Provide the (X, Y) coordinate of the cell's center where the given text is located.  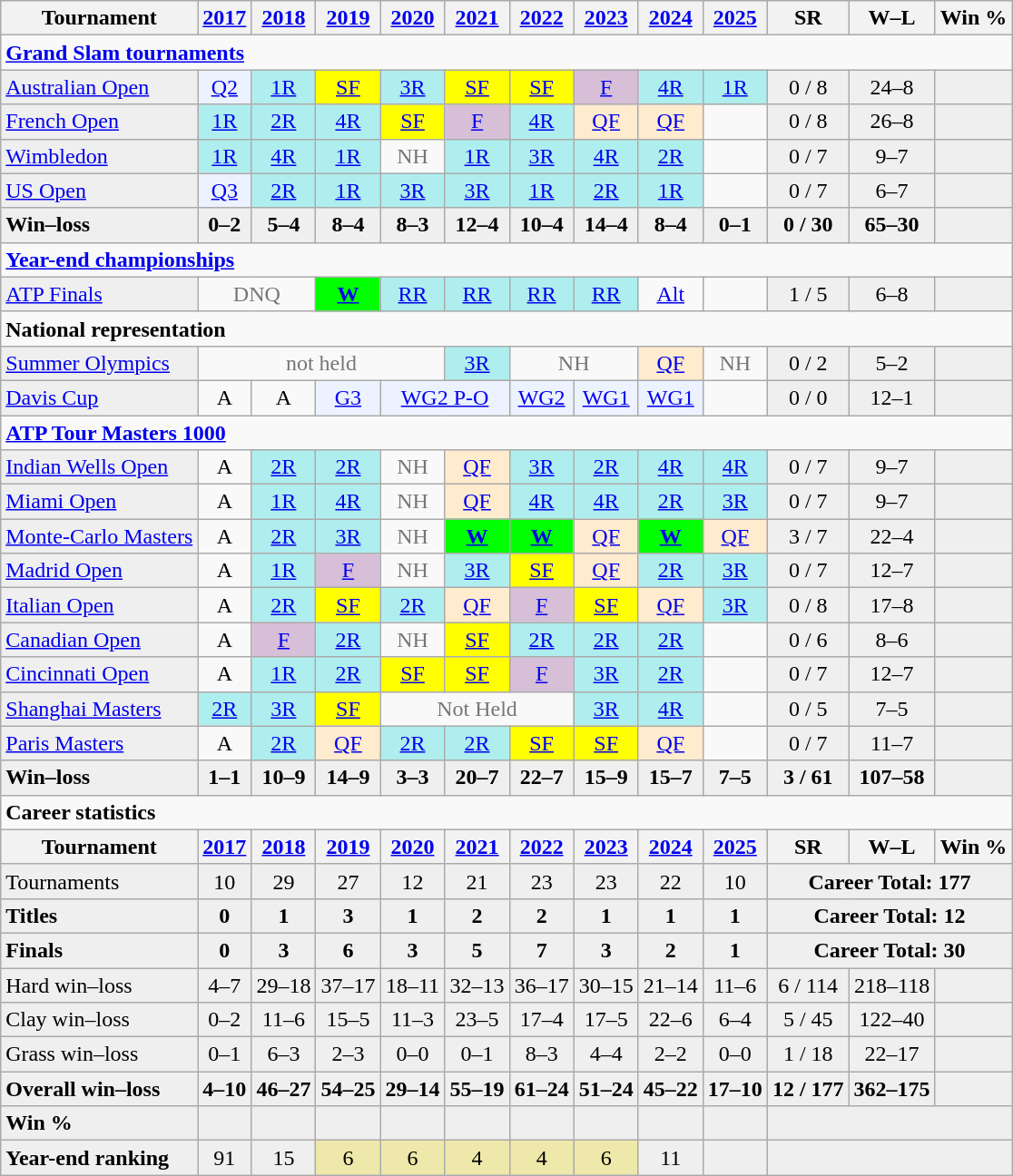
Titles (100, 916)
Alt (670, 294)
3 / 7 (808, 536)
not held (321, 363)
27 (349, 881)
11–7 (891, 743)
Summer Olympics (100, 363)
55–19 (477, 1089)
122–40 (891, 1020)
Clay win–loss (100, 1020)
15–7 (670, 778)
5 (477, 950)
1–1 (225, 778)
22–17 (891, 1054)
G3 (349, 397)
Career Total: 30 (890, 950)
36–17 (541, 985)
0 / 0 (808, 397)
14–4 (606, 225)
4–7 (225, 985)
0 / 30 (808, 225)
Career Total: 177 (890, 881)
26–8 (891, 122)
Q2 (225, 87)
Career statistics (506, 812)
Italian Open (100, 605)
5–2 (891, 363)
45–22 (670, 1089)
US Open (100, 191)
4–10 (225, 1089)
362–175 (891, 1089)
17–10 (735, 1089)
2–2 (670, 1054)
Not Held (477, 709)
17–8 (891, 605)
15–9 (606, 778)
Grass win–loss (100, 1054)
Shanghai Masters (100, 709)
Finals (100, 950)
Q3 (225, 191)
0 / 6 (808, 640)
11–3 (412, 1020)
29 (283, 881)
218–118 (891, 985)
10–4 (541, 225)
Cincinnati Open (100, 674)
6–7 (891, 191)
23–5 (477, 1020)
22–4 (891, 536)
Tournaments (100, 881)
Monte-Carlo Masters (100, 536)
ATP Finals (100, 294)
0 / 2 (808, 363)
WG2 (541, 397)
Canadian Open (100, 640)
1 / 18 (808, 1054)
51–24 (606, 1089)
Madrid Open (100, 571)
61–24 (541, 1089)
32–13 (477, 985)
11 (670, 1158)
Paris Masters (100, 743)
4–4 (606, 1054)
WG2 P-O (445, 397)
37–17 (349, 985)
6–8 (891, 294)
6–3 (283, 1054)
91 (225, 1158)
12 (412, 881)
24–8 (891, 87)
2–3 (349, 1054)
107–58 (891, 778)
6–4 (735, 1020)
5–4 (283, 225)
65–30 (891, 225)
29–14 (412, 1089)
ATP Tour Masters 1000 (506, 433)
Australian Open (100, 87)
French Open (100, 122)
Miami Open (100, 502)
10–9 (283, 778)
Overall win–loss (100, 1089)
22–6 (670, 1020)
30–15 (606, 985)
46–27 (283, 1089)
12–1 (891, 397)
Davis Cup (100, 397)
15 (283, 1158)
Wimbledon (100, 156)
18–11 (412, 985)
20–7 (477, 778)
3 / 61 (808, 778)
National representation (506, 328)
Grand Slam tournaments (506, 53)
17–5 (606, 1020)
29–18 (283, 985)
Indian Wells Open (100, 467)
6 / 114 (808, 985)
3–3 (412, 778)
15–5 (349, 1020)
21–14 (670, 985)
17–4 (541, 1020)
22 (670, 881)
21 (477, 881)
Year-end championships (506, 260)
0 / 5 (808, 709)
Career Total: 12 (890, 916)
Hard win–loss (100, 985)
12 / 177 (808, 1089)
14–9 (349, 778)
5 / 45 (808, 1020)
DNQ (257, 294)
1 / 5 (808, 294)
22–7 (541, 778)
7 (541, 950)
8–6 (891, 640)
12–4 (477, 225)
54–25 (349, 1089)
Year-end ranking (100, 1158)
